Capture the cell that displays the provided text and extract its [x, y] central coordinate. 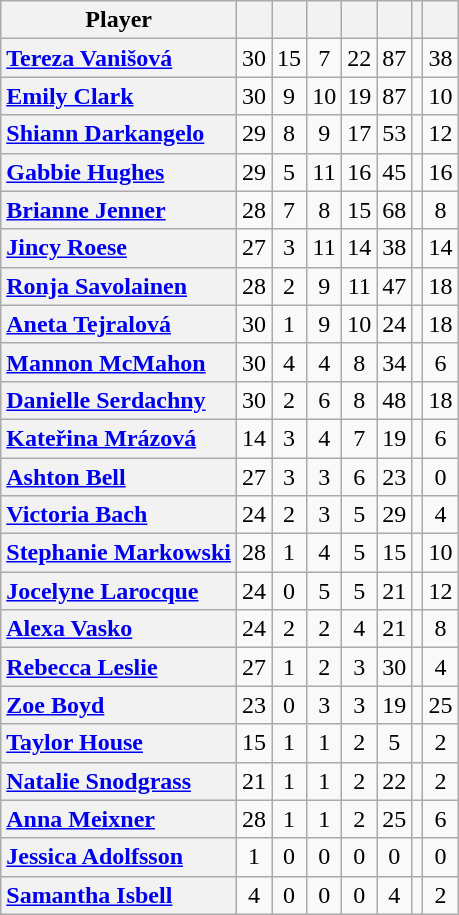
Natalie Snodgrass [119, 781]
Alexa Vasko [119, 629]
Taylor House [119, 743]
Gabbie Hughes [119, 172]
Jessica Adolfsson [119, 857]
Kateřina Mrázová [119, 438]
Ronja Savolainen [119, 286]
Shiann Darkangelo [119, 134]
Jincy Roese [119, 248]
Danielle Serdachny [119, 400]
Victoria Bach [119, 515]
47 [394, 286]
Rebecca Leslie [119, 667]
Emily Clark [119, 96]
Player [119, 20]
68 [394, 210]
Samantha Isbell [119, 895]
17 [360, 134]
Tereza Vanišová [119, 58]
Anna Meixner [119, 819]
Jocelyne Larocque [119, 591]
53 [394, 134]
48 [394, 400]
Zoe Boyd [119, 705]
Brianne Jenner [119, 210]
Stephanie Markowski [119, 553]
Mannon McMahon [119, 362]
Aneta Tejralová [119, 324]
45 [394, 172]
Ashton Bell [119, 477]
34 [394, 362]
